Scan for the cell matching the given text and deliver its [x, y] coordinate at center. 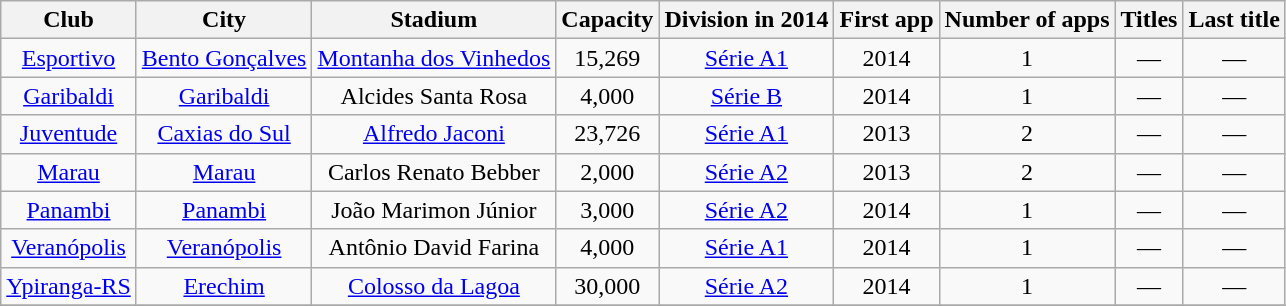
30,000 [608, 286]
3,000 [608, 210]
Bento Gonçalves [224, 58]
Capacity [608, 20]
Montanha dos Vinhedos [434, 58]
Série B [746, 96]
Alcides Santa Rosa [434, 96]
Division in 2014 [746, 20]
First app [886, 20]
Erechim [224, 286]
Last title [1234, 20]
Alfredo Jaconi [434, 134]
Colosso da Lagoa [434, 286]
Stadium [434, 20]
23,726 [608, 134]
15,269 [608, 58]
Ypiranga-RS [69, 286]
Club [69, 20]
City [224, 20]
Titles [1149, 20]
Esportivo [69, 58]
2,000 [608, 172]
Caxias do Sul [224, 134]
João Marimon Júnior [434, 210]
Number of apps [1027, 20]
Carlos Renato Bebber [434, 172]
Juventude [69, 134]
Antônio David Farina [434, 248]
